Return [x, y] of the center of cell containing provided text 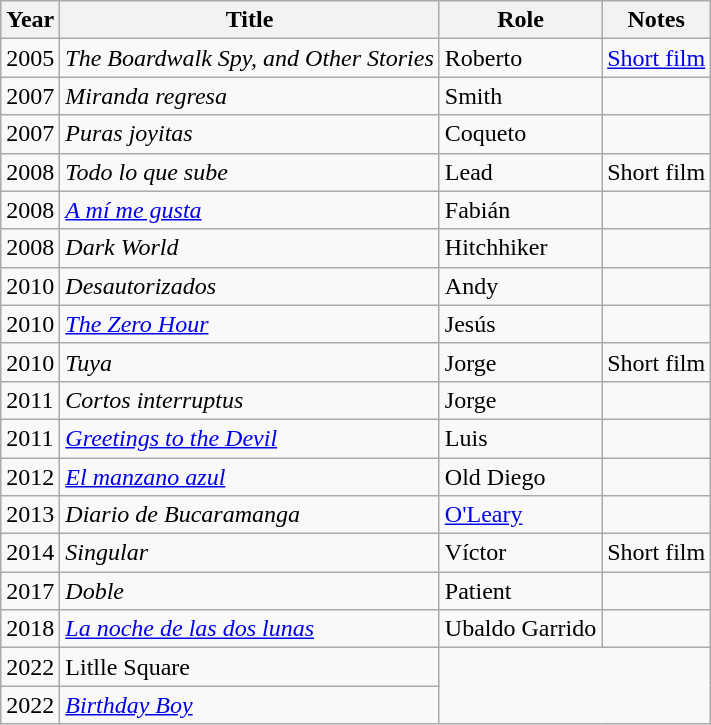
Dark World [250, 248]
El manzano azul [250, 477]
2012 [30, 477]
Víctor [520, 553]
Tuya [250, 362]
Litlle Square [250, 667]
O'Leary [520, 515]
The Zero Hour [250, 324]
Puras joyitas [250, 134]
Birthday Boy [250, 705]
Greetings to the Devil [250, 438]
Role [520, 20]
Miranda regresa [250, 96]
The Boardwalk Spy, and Other Stories [250, 58]
A mí me gusta [250, 210]
Fabián [520, 210]
Smith [520, 96]
Cortos interruptus [250, 400]
Year [30, 20]
Old Diego [520, 477]
Luis [520, 438]
Desautorizados [250, 286]
2017 [30, 591]
La noche de las dos lunas [250, 629]
2018 [30, 629]
2014 [30, 553]
Patient [520, 591]
Title [250, 20]
Ubaldo Garrido [520, 629]
Roberto [520, 58]
Todo lo que sube [250, 172]
2013 [30, 515]
Coqueto [520, 134]
Hitchhiker [520, 248]
Diario de Bucaramanga [250, 515]
Doble [250, 591]
Lead [520, 172]
Singular [250, 553]
Andy [520, 286]
Jesús [520, 324]
2005 [30, 58]
Notes [656, 20]
